Locate the cell with the specified text and output its [X, Y] center coordinate. 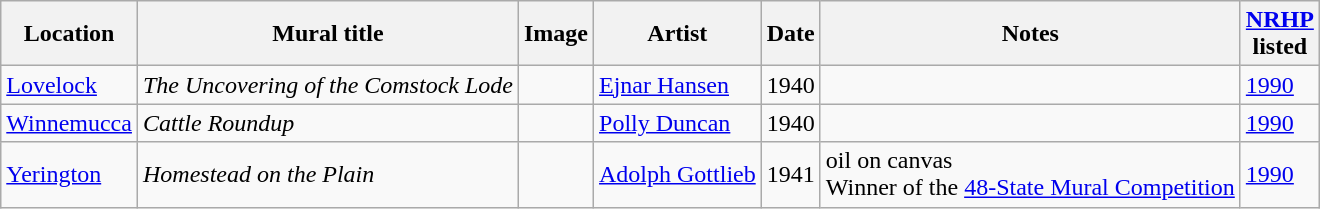
Ejnar Hansen [678, 85]
Adolph Gottlieb [678, 174]
1941 [790, 174]
Yerington [70, 174]
Cattle Roundup [328, 123]
Mural title [328, 34]
Lovelock [70, 85]
Polly Duncan [678, 123]
Winnemucca [70, 123]
The Uncovering of the Comstock Lode [328, 85]
NRHPlisted [1280, 34]
Location [70, 34]
Notes [1030, 34]
Homestead on the Plain [328, 174]
Artist [678, 34]
Image [556, 34]
oil on canvasWinner of the 48-State Mural Competition [1030, 174]
Date [790, 34]
